Extract the (X, Y) coordinate from the center of the cell holding the provided text.  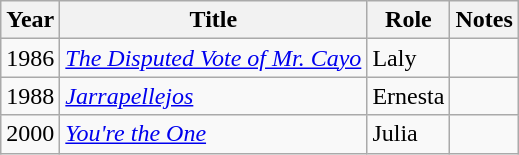
Notes (484, 20)
Title (214, 20)
1986 (30, 58)
Year (30, 20)
Laly (408, 58)
Ernesta (408, 96)
Julia (408, 134)
2000 (30, 134)
You're the One (214, 134)
Jarrapellejos (214, 96)
Role (408, 20)
The Disputed Vote of Mr. Cayo (214, 58)
1988 (30, 96)
